Output the (X, Y) coordinate of the center of the cell containing the given text.  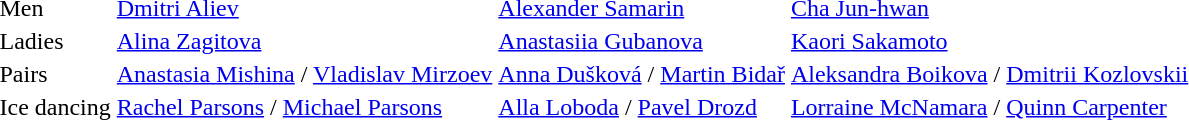
Anna Dušková / Martin Bidař (642, 74)
Aleksandra Boikova / Dmitrii Kozlovskii (989, 74)
Alina Zagitova (304, 41)
Anastasia Mishina / Vladislav Mirzoev (304, 74)
Kaori Sakamoto (989, 41)
Anastasiia Gubanova (642, 41)
